Capture the cell that displays the provided text and extract its [x, y] central coordinate. 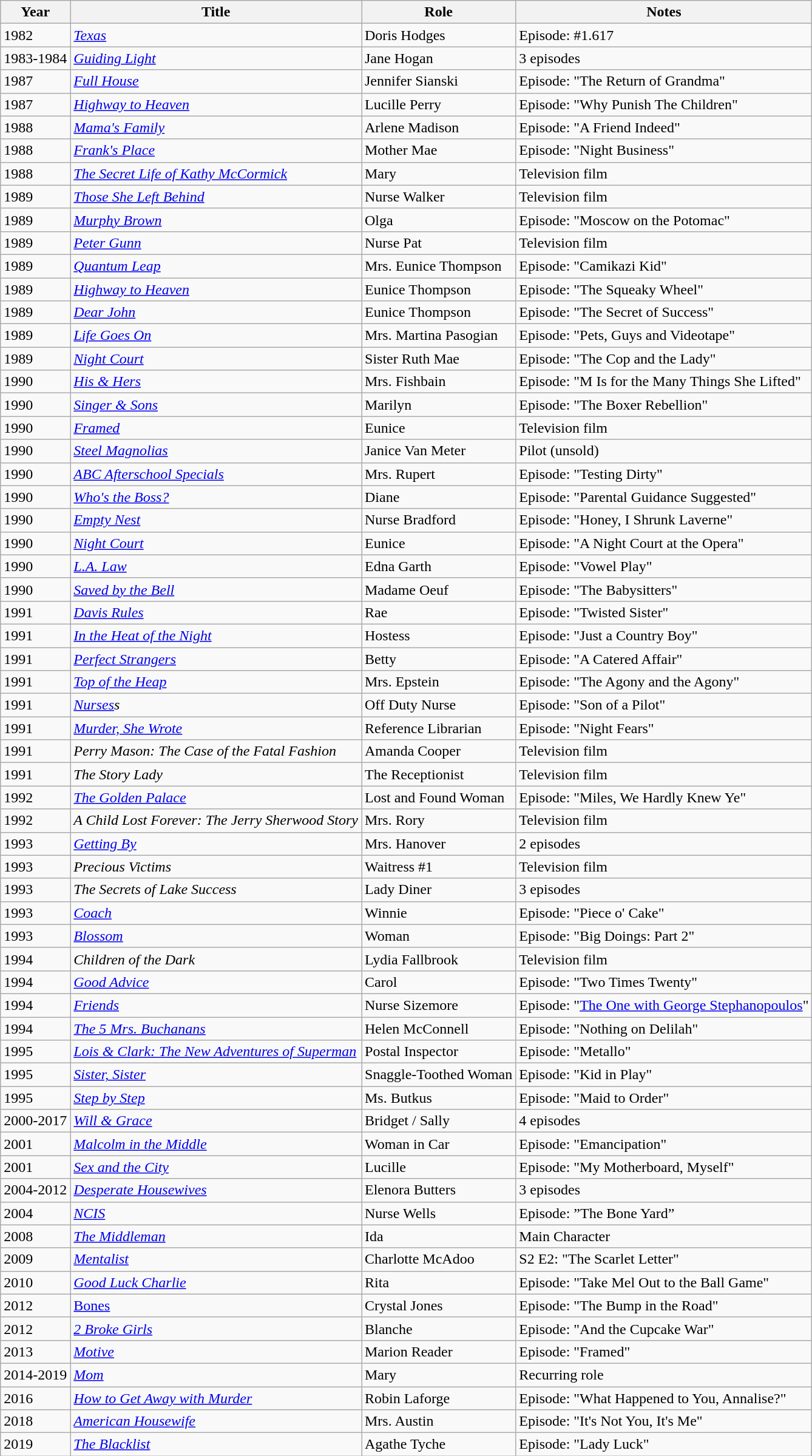
2 Broke Girls [216, 1329]
Mrs. Rupert [439, 474]
Lucille Perry [439, 104]
Title [216, 12]
Guiding Light [216, 58]
Rita [439, 1282]
Episode: "Testing Dirty" [664, 474]
Episode: "The Babysitters" [664, 589]
Lucille [439, 1167]
Ms. Butkus [439, 1098]
Episode: "Take Mel Out to the Ball Game" [664, 1282]
Full House [216, 81]
2004 [35, 1213]
The Golden Palace [216, 797]
Empty Nest [216, 520]
Getting By [216, 844]
Mother Mae [439, 151]
Episode: "The Secret of Success" [664, 313]
Episode: "Why Punish The Children" [664, 104]
S2 E2: "The Scarlet Letter" [664, 1259]
2019 [35, 1444]
Friends [216, 1005]
2013 [35, 1352]
Texas [216, 35]
Marion Reader [439, 1352]
Hostess [439, 635]
Episode: "Just a Country Boy" [664, 635]
Episode: "Lady Luck" [664, 1444]
Will & Grace [216, 1121]
Episode: "A Night Court at the Opera" [664, 543]
Good Advice [216, 982]
Jennifer Sianski [439, 81]
Mrs. Eunice Thompson [439, 266]
2008 [35, 1236]
Episode: "M Is for the Many Things She Lifted" [664, 382]
Episode: "It's Not You, It's Me" [664, 1421]
His & Hers [216, 382]
Episode: "Big Doings: Part 2" [664, 936]
Those She Left Behind [216, 197]
Bones [216, 1305]
NCIS [216, 1213]
2009 [35, 1259]
Life Goes On [216, 336]
Episode: "The Boxer Rebellion" [664, 405]
Jane Hogan [439, 58]
The Secret Life of Kathy McCormick [216, 174]
Snaggle-Toothed Woman [439, 1075]
2014-2019 [35, 1375]
1982 [35, 35]
Sister, Sister [216, 1075]
2000-2017 [35, 1121]
The Middleman [216, 1236]
Pilot (unsold) [664, 451]
The 5 Mrs. Buchanans [216, 1029]
Sex and the City [216, 1167]
Episode: "Miles, We Hardly Knew Ye" [664, 797]
Marilyn [439, 405]
Motive [216, 1352]
Episode: "What Happened to You, Annalise?" [664, 1398]
Saved by the Bell [216, 589]
1983-1984 [35, 58]
2016 [35, 1398]
Madame Oeuf [439, 589]
Children of the Dark [216, 959]
Mrs. Hanover [439, 844]
Perry Mason: The Case of the Fatal Fashion [216, 751]
The Secrets of Lake Success [216, 890]
Winnie [439, 913]
Episode: "Twisted Sister" [664, 612]
2018 [35, 1421]
Arlene Madison [439, 127]
Main Character [664, 1236]
Singer & Sons [216, 405]
Episode: "Kid in Play" [664, 1075]
Diane [439, 497]
2004-2012 [35, 1190]
Malcolm in the Middle [216, 1144]
Reference Librarian [439, 728]
Edna Garth [439, 566]
Quantum Leap [216, 266]
American Housewife [216, 1421]
Episode: "The Bump in the Road" [664, 1305]
How to Get Away with Murder [216, 1398]
Carol [439, 982]
2 episodes [664, 844]
Episode: "Metallo" [664, 1052]
Episode: "Honey, I Shrunk Laverne" [664, 520]
Agathe Tyche [439, 1444]
Blanche [439, 1329]
Waitress #1 [439, 867]
Ida [439, 1236]
Nurse Wells [439, 1213]
Episode: "And the Cupcake War" [664, 1329]
Year [35, 12]
Murder, She Wrote [216, 728]
Doris Hodges [439, 35]
In the Heat of the Night [216, 635]
Episode: "The Agony and the Agony" [664, 682]
Mrs. Martina Pasogian [439, 336]
Episode: "Camikazi Kid" [664, 266]
Nurse Walker [439, 197]
Episode: "Emancipation" [664, 1144]
Robin Laforge [439, 1398]
Framed [216, 428]
Episode: #1.617 [664, 35]
Mrs. Rory [439, 821]
Recurring role [664, 1375]
Crystal Jones [439, 1305]
A Child Lost Forever: The Jerry Sherwood Story [216, 821]
Top of the Heap [216, 682]
Dear John [216, 313]
Episode: "The Return of Grandma" [664, 81]
Lady Diner [439, 890]
Amanda Cooper [439, 751]
Sister Ruth Mae [439, 359]
Janice Van Meter [439, 451]
Notes [664, 12]
Coach [216, 913]
Olga [439, 220]
Who's the Boss? [216, 497]
Role [439, 12]
Nurse Sizemore [439, 1005]
Bridget / Sally [439, 1121]
Mrs. Epstein [439, 682]
Steel Magnolias [216, 451]
Episode: "Nothing on Delilah" [664, 1029]
Mrs. Austin [439, 1421]
Helen McConnell [439, 1029]
Episode: "The One with George Stephanopoulos" [664, 1005]
Good Luck Charlie [216, 1282]
Episode: "Night Business" [664, 151]
4 episodes [664, 1121]
Mom [216, 1375]
Nurse Pat [439, 243]
Nursess [216, 705]
Mama's Family [216, 127]
2010 [35, 1282]
Step by Step [216, 1098]
Nurse Bradford [439, 520]
L.A. Law [216, 566]
Mrs. Fishbain [439, 382]
Episode: "Night Fears" [664, 728]
Elenora Butters [439, 1190]
Episode: "Vowel Play" [664, 566]
Desperate Housewives [216, 1190]
Davis Rules [216, 612]
Episode: "Pets, Guys and Videotape" [664, 336]
Murphy Brown [216, 220]
Off Duty Nurse [439, 705]
Mentalist [216, 1259]
Episode: "Framed" [664, 1352]
Betty [439, 659]
Precious Victims [216, 867]
Episode: "My Motherboard, Myself" [664, 1167]
Episode: "Parental Guidance Suggested" [664, 497]
Episode: "Maid to Order" [664, 1098]
Blossom [216, 936]
Episode: "A Friend Indeed" [664, 127]
Lost and Found Woman [439, 797]
Episode: "Two Times Twenty" [664, 982]
ABC Afterschool Specials [216, 474]
Episode: ”The Bone Yard” [664, 1213]
Postal Inspector [439, 1052]
Woman [439, 936]
Perfect Strangers [216, 659]
Episode: "Piece o' Cake" [664, 913]
Frank's Place [216, 151]
Episode: "Son of a Pilot" [664, 705]
Lois & Clark: The New Adventures of Superman [216, 1052]
Episode: "The Cop and the Lady" [664, 359]
The Blacklist [216, 1444]
The Receptionist [439, 774]
The Story Lady [216, 774]
Lydia Fallbrook [439, 959]
Episode: "The Squeaky Wheel" [664, 290]
Peter Gunn [216, 243]
Episode: "A Catered Affair" [664, 659]
Rae [439, 612]
Woman in Car [439, 1144]
Charlotte McAdoo [439, 1259]
Episode: "Moscow on the Potomac" [664, 220]
